Scan for the cell matching the given text and deliver its (x, y) coordinate at center. 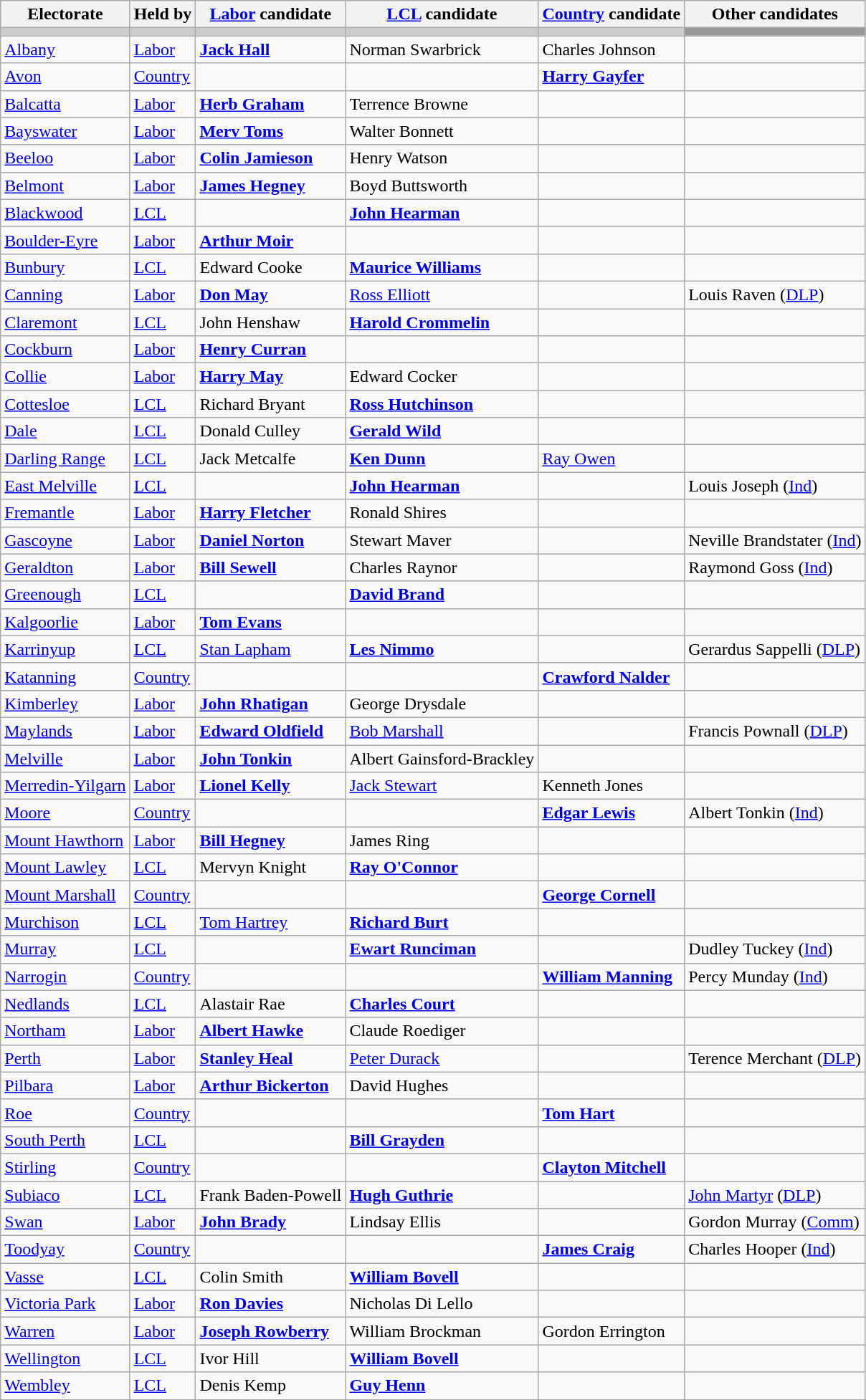
Ross Elliott (442, 294)
Avon (65, 77)
Clayton Mitchell (612, 1167)
David Hughes (442, 1085)
Joseph Rowberry (271, 1331)
Karrinyup (65, 649)
Hugh Guthrie (442, 1194)
Edward Oldfield (271, 731)
John Martyr (DLP) (775, 1194)
Ray O'Connor (442, 868)
Francis Pownall (DLP) (775, 731)
Ken Dunn (442, 459)
Albert Gainsford-Brackley (442, 759)
Kalgoorlie (65, 622)
Wembley (65, 1386)
Ron Davies (271, 1304)
Albert Tonkin (Ind) (775, 813)
Harry Gayfer (612, 77)
Perth (65, 1058)
Warren (65, 1331)
Murchison (65, 922)
Nicholas Di Lello (442, 1304)
Bill Grayden (442, 1140)
Beeloo (65, 158)
Moore (65, 813)
Merv Toms (271, 131)
Cockburn (65, 350)
John Tonkin (271, 759)
Stewart Maver (442, 540)
Richard Burt (442, 922)
Harold Crommelin (442, 322)
Ronald Shires (442, 513)
Toodyay (65, 1250)
Tom Evans (271, 622)
Northam (65, 1031)
Daniel Norton (271, 540)
Charles Hooper (Ind) (775, 1250)
John Brady (271, 1222)
Jack Stewart (442, 786)
Les Nimmo (442, 649)
Gerardus Sappelli (DLP) (775, 649)
Mount Hawthorn (65, 840)
Colin Smith (271, 1277)
Dudley Tuckey (Ind) (775, 949)
Mount Marshall (65, 895)
John Rhatigan (271, 704)
South Perth (65, 1140)
Henry Watson (442, 158)
Colin Jamieson (271, 158)
Bob Marshall (442, 731)
Lionel Kelly (271, 786)
Richard Bryant (271, 404)
Electorate (65, 14)
Terrence Browne (442, 104)
Arthur Moir (271, 240)
Dale (65, 431)
James Craig (612, 1250)
Charles Raynor (442, 567)
Percy Munday (Ind) (775, 977)
Maylands (65, 731)
Kimberley (65, 704)
Bunbury (65, 267)
Denis Kemp (271, 1386)
Geraldton (65, 567)
Roe (65, 1113)
Arthur Bickerton (271, 1085)
Cottesloe (65, 404)
Henry Curran (271, 350)
Jack Hall (271, 49)
Stanley Heal (271, 1058)
Stirling (65, 1167)
Canning (65, 294)
Louis Raven (DLP) (775, 294)
Louis Joseph (Ind) (775, 486)
Guy Henn (442, 1386)
Harry May (271, 377)
Other candidates (775, 14)
Jack Metcalfe (271, 459)
Don May (271, 294)
George Drysdale (442, 704)
Boyd Buttsworth (442, 186)
Bayswater (65, 131)
Darling Range (65, 459)
Claremont (65, 322)
Albany (65, 49)
Victoria Park (65, 1304)
Mervyn Knight (271, 868)
Claude Roediger (442, 1031)
James Hegney (271, 186)
Collie (65, 377)
Vasse (65, 1277)
Herb Graham (271, 104)
Greenough (65, 595)
Gordon Murray (Comm) (775, 1222)
Belmont (65, 186)
Edgar Lewis (612, 813)
Katanning (65, 676)
Tom Hart (612, 1113)
William Manning (612, 977)
Swan (65, 1222)
James Ring (442, 840)
Albert Hawke (271, 1031)
Ivor Hill (271, 1358)
Stan Lapham (271, 649)
John Henshaw (271, 322)
Gordon Errington (612, 1331)
Ewart Runciman (442, 949)
Kenneth Jones (612, 786)
Narrogin (65, 977)
Frank Baden-Powell (271, 1194)
Labor candidate (271, 14)
Gascoyne (65, 540)
Donald Culley (271, 431)
George Cornell (612, 895)
Mount Lawley (65, 868)
Charles Court (442, 1004)
Tom Hartrey (271, 922)
Peter Durack (442, 1058)
Pilbara (65, 1085)
Charles Johnson (612, 49)
William Brockman (442, 1331)
Gerald Wild (442, 431)
Ray Owen (612, 459)
Terence Merchant (DLP) (775, 1058)
Merredin-Yilgarn (65, 786)
Crawford Nalder (612, 676)
Bill Hegney (271, 840)
Subiaco (65, 1194)
Blackwood (65, 213)
Alastair Rae (271, 1004)
Walter Bonnett (442, 131)
Maurice Williams (442, 267)
Raymond Goss (Ind) (775, 567)
East Melville (65, 486)
Murray (65, 949)
David Brand (442, 595)
Edward Cocker (442, 377)
Held by (163, 14)
LCL candidate (442, 14)
Neville Brandstater (Ind) (775, 540)
Fremantle (65, 513)
Balcatta (65, 104)
Bill Sewell (271, 567)
Edward Cooke (271, 267)
Norman Swarbrick (442, 49)
Wellington (65, 1358)
Country candidate (612, 14)
Melville (65, 759)
Lindsay Ellis (442, 1222)
Harry Fletcher (271, 513)
Boulder-Eyre (65, 240)
Nedlands (65, 1004)
Ross Hutchinson (442, 404)
